Search for the cell housing the specified text and yield its [X, Y] center coordinate. 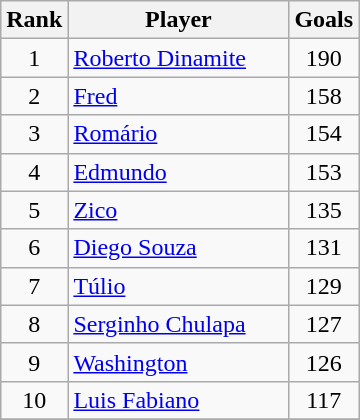
190 [324, 58]
Serginho Chulapa [178, 324]
8 [34, 324]
Luis Fabiano [178, 400]
Roberto Dinamite [178, 58]
158 [324, 96]
Edmundo [178, 172]
9 [34, 362]
7 [34, 286]
10 [34, 400]
2 [34, 96]
131 [324, 248]
126 [324, 362]
Túlio [178, 286]
1 [34, 58]
Rank [34, 20]
Washington [178, 362]
Player [178, 20]
117 [324, 400]
3 [34, 134]
Romário [178, 134]
5 [34, 210]
Fred [178, 96]
6 [34, 248]
Diego Souza [178, 248]
127 [324, 324]
135 [324, 210]
129 [324, 286]
Zico [178, 210]
153 [324, 172]
154 [324, 134]
Goals [324, 20]
4 [34, 172]
